Scan for the cell matching the given text and deliver its (X, Y) coordinate at center. 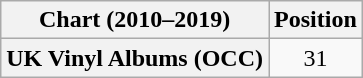
UK Vinyl Albums (OCC) (135, 58)
Position (316, 20)
31 (316, 58)
Chart (2010–2019) (135, 20)
